Output the [x, y] coordinate of the center of the cell containing the given text.  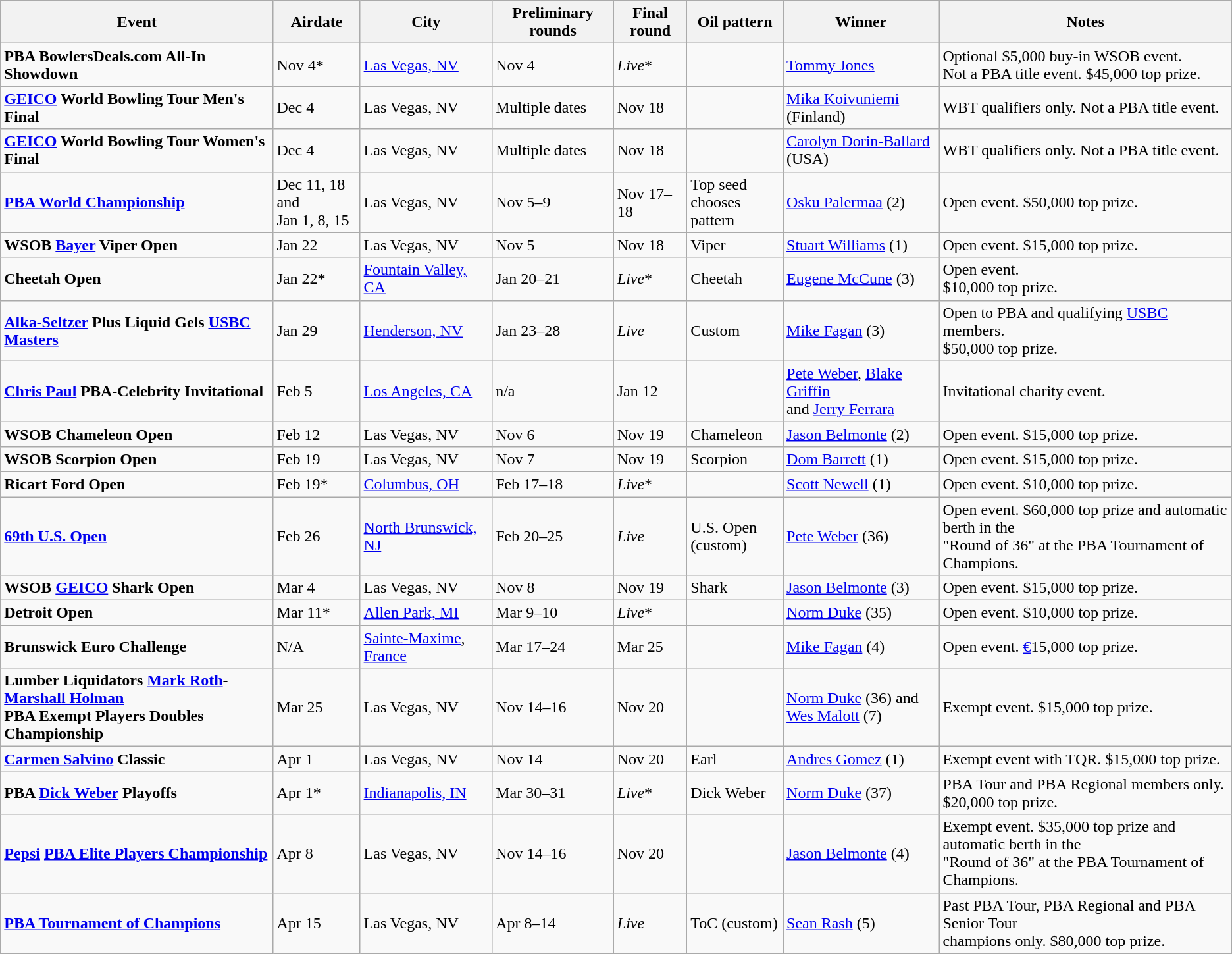
Apr 1 [317, 759]
Apr 15 [317, 923]
Open event. $60,000 top prize and automatic berth in the"Round of 36" at the PBA Tournament of Champions. [1085, 536]
Henderson, NV [426, 331]
Mar 4 [317, 588]
North Brunswick, NJ [426, 536]
Lumber Liquidators Mark Roth-Marshall HolmanPBA Exempt Players Doubles Championship [137, 707]
Mar 17–24 [553, 647]
Feb 17–18 [553, 484]
Nov 5 [553, 245]
PBA BowlersDeals.com All-In Showdown [137, 65]
WSOB Chameleon Open [137, 434]
WSOB GEICO Shark Open [137, 588]
Jan 22 [317, 245]
Feb 20–25 [553, 536]
Optional $5,000 buy-in WSOB event.Not a PBA title event. $45,000 top prize. [1085, 65]
Scorpion [735, 459]
Fountain Valley, CA [426, 279]
Past PBA Tour, PBA Regional and PBA Senior Tourchampions only. $80,000 top prize. [1085, 923]
Exempt event. $15,000 top prize. [1085, 707]
Custom [735, 331]
Preliminary rounds [553, 22]
Carmen Salvino Classic [137, 759]
Open event.$10,000 top prize. [1085, 279]
City [426, 22]
Shark [735, 588]
Exempt event. $35,000 top prize and automatic berth in the"Round of 36" at the PBA Tournament of Champions. [1085, 853]
PBA Tournament of Champions [137, 923]
Nov 14 [553, 759]
ToC (custom) [735, 923]
Norm Duke (36) andWes Malott (7) [861, 707]
Nov 17–18 [650, 202]
Feb 26 [317, 536]
Nov 8 [553, 588]
Apr 1* [317, 793]
N/A [317, 647]
Columbus, OH [426, 484]
Jan 22* [317, 279]
Scott Newell (1) [861, 484]
69th U.S. Open [137, 536]
Feb 19 [317, 459]
Cheetah [735, 279]
Airdate [317, 22]
n/a [553, 391]
Brunswick Euro Challenge [137, 647]
Invitational charity event. [1085, 391]
Carolyn Dorin-Ballard (USA) [861, 150]
Mar 30–31 [553, 793]
Chris Paul PBA-Celebrity Invitational [137, 391]
Top seedchooses pattern [735, 202]
Dec 11, 18 andJan 1, 8, 15 [317, 202]
Alka-Seltzer Plus Liquid Gels USBC Masters [137, 331]
Feb 12 [317, 434]
Jan 20–21 [553, 279]
Jan 12 [650, 391]
Mike Fagan (3) [861, 331]
Los Angeles, CA [426, 391]
Final round [650, 22]
Ricart Ford Open [137, 484]
PBA World Championship [137, 202]
Sainte-Maxime, France [426, 647]
Mar 9–10 [553, 613]
Dom Barrett (1) [861, 459]
Chameleon [735, 434]
Jason Belmonte (2) [861, 434]
Pete Weber (36) [861, 536]
Event [137, 22]
Osku Palermaa (2) [861, 202]
Feb 19* [317, 484]
Norm Duke (35) [861, 613]
Open event. $50,000 top prize. [1085, 202]
Cheetah Open [137, 279]
Andres Gomez (1) [861, 759]
Open event. €15,000 top prize. [1085, 647]
Mika Koivuniemi (Finland) [861, 108]
PBA Tour and PBA Regional members only. $20,000 top prize. [1085, 793]
Tommy Jones [861, 65]
Mar 11* [317, 613]
Notes [1085, 22]
Jason Belmonte (4) [861, 853]
U.S. Open(custom) [735, 536]
Nov 7 [553, 459]
Jason Belmonte (3) [861, 588]
Nov 4 [553, 65]
GEICO World Bowling Tour Women's Final [137, 150]
Exempt event with TQR. $15,000 top prize. [1085, 759]
Oil pattern [735, 22]
Pete Weber, Blake Griffinand Jerry Ferrara [861, 391]
Detroit Open [137, 613]
WSOB Bayer Viper Open [137, 245]
Nov 5–9 [553, 202]
WSOB Scorpion Open [137, 459]
Allen Park, MI [426, 613]
Jan 23–28 [553, 331]
Pepsi PBA Elite Players Championship [137, 853]
Apr 8–14 [553, 923]
Stuart Williams (1) [861, 245]
Open to PBA and qualifying USBC members.$50,000 top prize. [1085, 331]
Nov 6 [553, 434]
Eugene McCune (3) [861, 279]
Dick Weber [735, 793]
Jan 29 [317, 331]
Earl [735, 759]
Apr 8 [317, 853]
GEICO World Bowling Tour Men's Final [137, 108]
PBA Dick Weber Playoffs [137, 793]
Nov 4* [317, 65]
Sean Rash (5) [861, 923]
Viper [735, 245]
Feb 5 [317, 391]
Indianapolis, IN [426, 793]
Mike Fagan (4) [861, 647]
Norm Duke (37) [861, 793]
Winner [861, 22]
